Extract the [x, y] coordinate from the center of the cell holding the provided text.  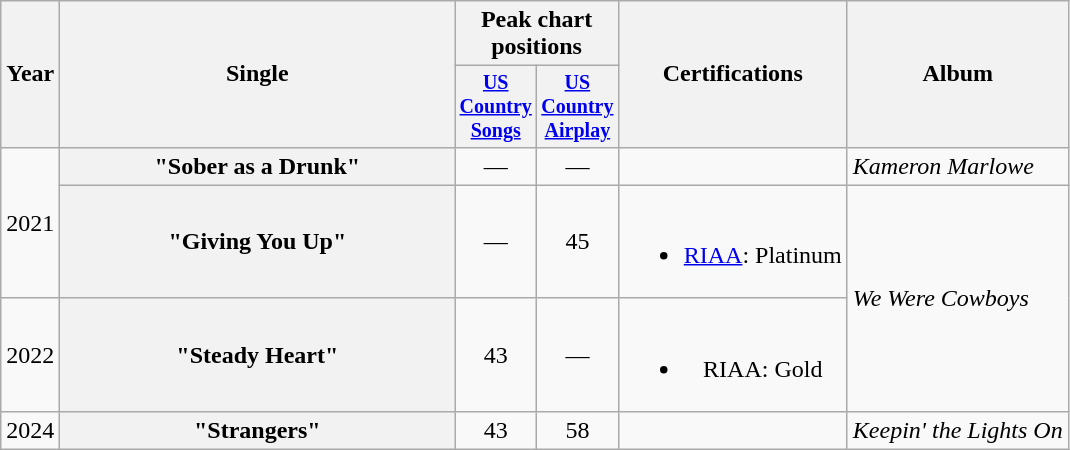
"Steady Heart" [258, 354]
"Sober as a Drunk" [258, 166]
58 [578, 430]
We Were Cowboys [958, 298]
RIAA: Gold [732, 354]
Peak chart positions [536, 34]
Keepin' the Lights On [958, 430]
2021 [30, 222]
2022 [30, 354]
45 [578, 242]
2024 [30, 430]
Kameron Marlowe [958, 166]
US Country Songs [496, 106]
Album [958, 74]
"Giving You Up" [258, 242]
Single [258, 74]
Certifications [732, 74]
"Strangers" [258, 430]
Year [30, 74]
US Country Airplay [578, 106]
RIAA: Platinum [732, 242]
